For the text-containing cell, return its midpoint in (X, Y) coordinate format. 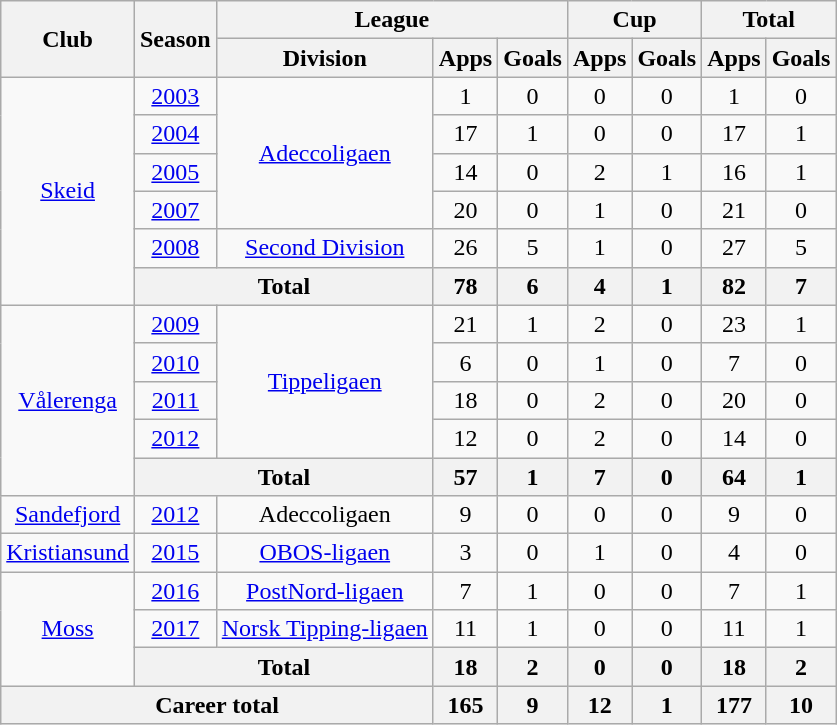
2007 (175, 210)
26 (465, 248)
2005 (175, 172)
82 (734, 286)
10 (801, 705)
57 (465, 477)
2016 (175, 591)
2008 (175, 248)
2017 (175, 629)
64 (734, 477)
Tippeligaen (324, 381)
League (392, 20)
Kristiansund (68, 553)
177 (734, 705)
Skeid (68, 191)
Club (68, 39)
2004 (175, 134)
2011 (175, 400)
Norsk Tipping-ligaen (324, 629)
OBOS-ligaen (324, 553)
Sandefjord (68, 515)
PostNord-ligaen (324, 591)
16 (734, 172)
Division (324, 58)
2003 (175, 96)
Season (175, 39)
165 (465, 705)
27 (734, 248)
3 (465, 553)
Career total (218, 705)
2009 (175, 324)
2015 (175, 553)
Second Division (324, 248)
2010 (175, 362)
Moss (68, 629)
Cup (634, 20)
78 (465, 286)
Vålerenga (68, 400)
23 (734, 324)
